Pinpoint the cell where the given text exists, returning its [X, Y] midpoint coordinate. 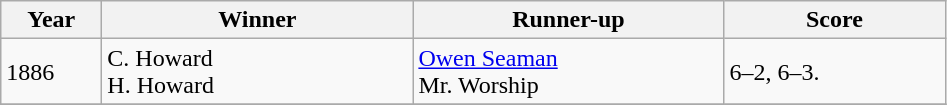
1886 [52, 72]
C. Howard H. Howard [258, 72]
Owen Seaman Mr. Worship [568, 72]
Runner-up [568, 20]
Score [834, 20]
Year [52, 20]
Winner [258, 20]
6–2, 6–3. [834, 72]
